Determine the (x, y) coordinate at the center of the cell enclosing the given text.  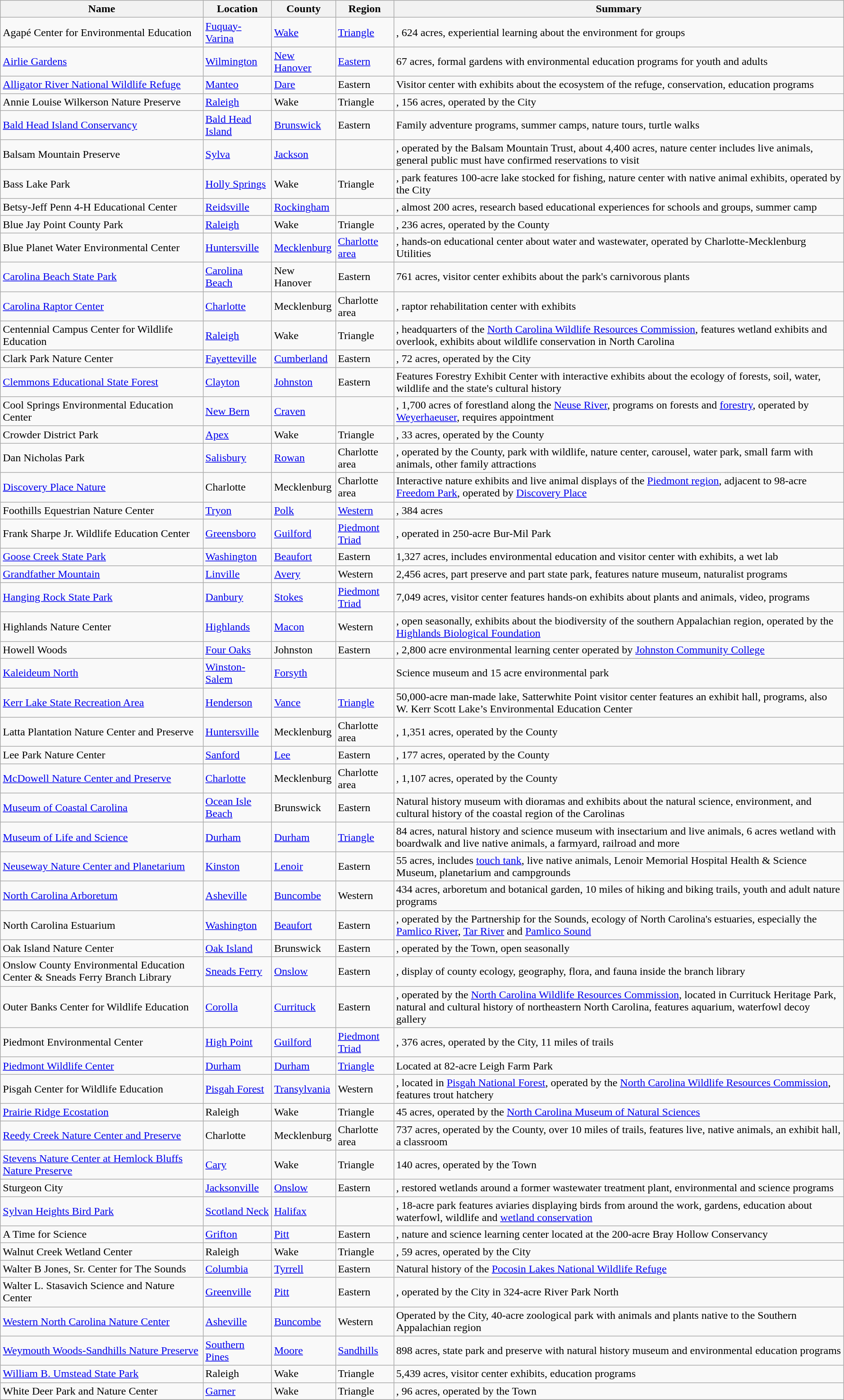
Sneads Ferry (237, 971)
Corolla (237, 1007)
Linville (237, 574)
Discovery Place Nature (102, 487)
Operated by the City, 40-acre zoological park with animals and plants native to the Southern Appalachian region (619, 1321)
Crowder District Park (102, 435)
Grandfather Mountain (102, 574)
Summary (619, 9)
Rowan (303, 458)
William B. Umstead State Park (102, 1374)
Located at 82-acre Leigh Farm Park (619, 1065)
High Point (237, 1042)
Highlands (237, 627)
Danbury (237, 597)
Highlands Nature Center (102, 627)
Pisgah Forest (237, 1088)
Western North Carolina Nature Center (102, 1321)
Bald Head Island (237, 125)
Holly Springs (237, 184)
Family adventure programs, summer camps, nature tours, turtle walks (619, 125)
, 1,351 acres, operated by the County (619, 732)
Dan Nicholas Park (102, 458)
Stevens Nature Center at Hemlock Bluffs Nature Preserve (102, 1165)
Natural history museum with dioramas and exhibits about the natural science, environment, and cultural history of the coastal region of the Carolinas (619, 808)
Museum of Life and Science (102, 837)
Sylvan Heights Bird Park (102, 1211)
Halifax (303, 1211)
Cumberland (303, 359)
Carolina Beach (237, 277)
, operated by the County, park with wildlife, nature center, carousel, water park, small farm with animals, other family attractions (619, 458)
Sandhills (364, 1351)
Lenoir (303, 867)
Walnut Creek Wetland Center (102, 1252)
Avery (303, 574)
Greensboro (237, 534)
2,456 acres, part preserve and part state park, features nature museum, naturalist programs (619, 574)
Onslow County Environmental Education Center & Sneads Ferry Branch Library (102, 971)
Lee (303, 755)
Henderson (237, 702)
, 72 acres, operated by the City (619, 359)
, park features 100-acre lake stocked for fishing, nature center with native animal exhibits, operated by the City (619, 184)
, 156 acres, operated by the City (619, 102)
Southern Pines (237, 1351)
Museum of Coastal Carolina (102, 808)
Clemmons Educational State Forest (102, 382)
Name (102, 9)
, 18-acre park features aviaries displaying birds from around the work, gardens, education about waterfowl, wildlife and wetland conservation (619, 1211)
Winston-Salem (237, 673)
, 177 acres, operated by the County (619, 755)
Blue Jay Point County Park (102, 224)
Weymouth Woods-Sandhills Nature Preserve (102, 1351)
Vance (303, 702)
Piedmont Wildlife Center (102, 1065)
Bald Head Island Conservancy (102, 125)
Currituck (303, 1007)
White Deer Park and Nature Center (102, 1391)
, open seasonally, exhibits about the biodiversity of the southern Appalachian region, operated by the Highlands Biological Foundation (619, 627)
, operated by the Town, open seasonally (619, 948)
Columbia (237, 1269)
Pisgah Center for Wildlife Education (102, 1088)
Airlie Gardens (102, 61)
Foothills Equestrian Nature Center (102, 510)
Wilmington (237, 61)
Greenville (237, 1292)
Science museum and 15 acre environmental park (619, 673)
Latta Plantation Nature Center and Preserve (102, 732)
, raptor rehabilitation center with exhibits (619, 306)
County (303, 9)
434 acres, arboretum and botanical garden, 10 miles of hiking and biking trails, youth and adult nature programs (619, 895)
Sylva (237, 154)
Features Forestry Exhibit Center with interactive exhibits about the ecology of forests, soil, water, wildlife and the state's cultural history (619, 382)
Kaleideum North (102, 673)
Moore (303, 1351)
761 acres, visitor center exhibits about the park's carnivorous plants (619, 277)
Prairie Ridge Ecostation (102, 1112)
, 384 acres (619, 510)
Betsy-Jeff Penn 4-H Educational Center (102, 207)
Piedmont Environmental Center (102, 1042)
Interactive nature exhibits and live animal displays of the Piedmont region, adjacent to 98-acre Freedom Park, operated by Discovery Place (619, 487)
Grifton (237, 1235)
Macon (303, 627)
Clayton (237, 382)
140 acres, operated by the Town (619, 1165)
Lee Park Nature Center (102, 755)
McDowell Nature Center and Preserve (102, 778)
5,439 acres, visitor center exhibits, education programs (619, 1374)
, 2,800 acre environmental learning center operated by Johnston Community College (619, 650)
Fayetteville (237, 359)
Craven (303, 411)
7,049 acres, visitor center features hands-on exhibits about plants and animals, video, programs (619, 597)
, 1,107 acres, operated by the County (619, 778)
, operated in 250-acre Bur-Mil Park (619, 534)
Bass Lake Park (102, 184)
Balsam Mountain Preserve (102, 154)
Hanging Rock State Park (102, 597)
, operated by the City in 324-acre River Park North (619, 1292)
Frank Sharpe Jr. Wildlife Education Center (102, 534)
Salisbury (237, 458)
Ocean Isle Beach (237, 808)
Location (237, 9)
Oak Island Nature Center (102, 948)
Alligator River National Wildlife Refuge (102, 85)
, 376 acres, operated by the City, 11 miles of trails (619, 1042)
, nature and science learning center located at the 200-acre Bray Hollow Conservancy (619, 1235)
, located in Pisgah National Forest, operated by the North Carolina Wildlife Resources Commission, features trout hatchery (619, 1088)
Carolina Raptor Center (102, 306)
Annie Louise Wilkerson Nature Preserve (102, 102)
Neuseway Nature Center and Planetarium (102, 867)
, 33 acres, operated by the County (619, 435)
67 acres, formal gardens with environmental education programs for youth and adults (619, 61)
Sturgeon City (102, 1188)
A Time for Science (102, 1235)
898 acres, state park and preserve with natural history museum and environmental education programs (619, 1351)
Manteo (237, 85)
Natural history of the Pocosin Lakes National Wildlife Refuge (619, 1269)
Walter B Jones, Sr. Center for The Sounds (102, 1269)
55 acres, includes touch tank, live native animals, Lenoir Memorial Hospital Health & Science Museum, planetarium and campgrounds (619, 867)
Tyrrell (303, 1269)
Forsyth (303, 673)
737 acres, operated by the County, over 10 miles of trails, features live, native animals, an exhibit hall, a classroom (619, 1135)
Scotland Neck (237, 1211)
Visitor center with exhibits about the ecosystem of the refuge, conservation, education programs (619, 85)
North Carolina Estuarium (102, 925)
, 96 acres, operated by the Town (619, 1391)
Polk (303, 510)
Jacksonville (237, 1188)
, restored wetlands around a former wastewater treatment plant, environmental and science programs (619, 1188)
Cool Springs Environmental Education Center (102, 411)
, operated by the Partnership for the Sounds, ecology of North Carolina's estuaries, especially the Pamlico River, Tar River and Pamlico Sound (619, 925)
Apex (237, 435)
Fuquay-Varina (237, 32)
Blue Planet Water Environmental Center (102, 247)
45 acres, operated by the North Carolina Museum of Natural Sciences (619, 1112)
Outer Banks Center for Wildlife Education (102, 1007)
Walter L. Stasavich Science and Nature Center (102, 1292)
New Bern (237, 411)
Goose Creek State Park (102, 557)
Agapé Center for Environmental Education (102, 32)
Kinston (237, 867)
Howell Woods (102, 650)
, almost 200 acres, research based educational experiences for schools and groups, summer camp (619, 207)
Tryon (237, 510)
Sanford (237, 755)
Rockingham (303, 207)
Reidsville (237, 207)
Dare (303, 85)
Transylvania (303, 1088)
, 236 acres, operated by the County (619, 224)
1,327 acres, includes environmental education and visitor center with exhibits, a wet lab (619, 557)
Centennial Campus Center for Wildlife Education (102, 335)
Four Oaks (237, 650)
, hands-on educational center about water and wastewater, operated by Charlotte-Mecklenburg Utilities (619, 247)
Clark Park Nature Center (102, 359)
Stokes (303, 597)
, 624 acres, experiential learning about the environment for groups (619, 32)
Cary (237, 1165)
Garner (237, 1391)
Jackson (303, 154)
Kerr Lake State Recreation Area (102, 702)
Oak Island (237, 948)
, 1,700 acres of forestland along the Neuse River, programs on forests and forestry, operated by Weyerhaeuser, requires appointment (619, 411)
, 59 acres, operated by the City (619, 1252)
, display of county ecology, geography, flora, and fauna inside the branch library (619, 971)
North Carolina Arboretum (102, 895)
Carolina Beach State Park (102, 277)
Reedy Creek Nature Center and Preserve (102, 1135)
Region (364, 9)
